Return (x, y) of the center of cell containing provided text 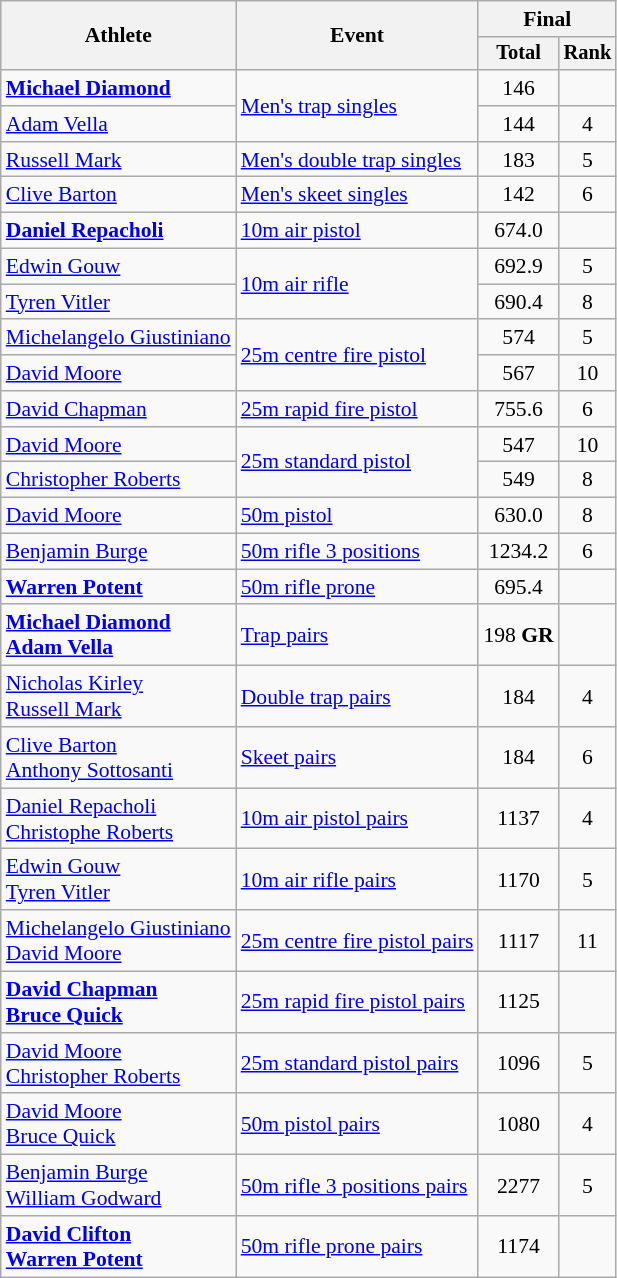
David Chapman (118, 409)
50m rifle prone (358, 587)
690.4 (518, 302)
674.0 (518, 231)
Michael Diamond (118, 88)
25m standard pistol (358, 462)
198 GR (518, 636)
183 (518, 160)
Daniel Repacholi (118, 231)
549 (518, 480)
50m rifle prone pairs (358, 1246)
Edwin Gouw (118, 267)
1174 (518, 1246)
Russell Mark (118, 160)
Clive BartonAnthony Sottosanti (118, 758)
692.9 (518, 267)
25m rapid fire pistol (358, 409)
142 (518, 195)
1096 (518, 1064)
David ChapmanBruce Quick (118, 1002)
10m air pistol (358, 231)
755.6 (518, 409)
Athlete (118, 36)
10m air pistol pairs (358, 818)
David MooreChristopher Roberts (118, 1064)
Double trap pairs (358, 696)
1234.2 (518, 552)
1117 (518, 940)
Skeet pairs (358, 758)
574 (518, 338)
Trap pairs (358, 636)
Michelangelo Giustiniano (118, 338)
11 (588, 940)
10m air rifle pairs (358, 880)
1137 (518, 818)
Total (518, 54)
630.0 (518, 516)
547 (518, 445)
Nicholas KirleyRussell Mark (118, 696)
2277 (518, 1186)
Rank (588, 54)
Edwin GouwTyren Vitler (118, 880)
1080 (518, 1124)
25m centre fire pistol pairs (358, 940)
50m pistol pairs (358, 1124)
Clive Barton (118, 195)
25m standard pistol pairs (358, 1064)
1170 (518, 880)
Benjamin Burge (118, 552)
Michelangelo GiustinianoDavid Moore (118, 940)
567 (518, 373)
146 (518, 88)
David CliftonWarren Potent (118, 1246)
Christopher Roberts (118, 480)
50m pistol (358, 516)
25m centre fire pistol (358, 356)
Daniel RepacholiChristophe Roberts (118, 818)
1125 (518, 1002)
10m air rifle (358, 284)
Event (358, 36)
Men's trap singles (358, 106)
Final (547, 19)
144 (518, 124)
David MooreBruce Quick (118, 1124)
Men's skeet singles (358, 195)
Tyren Vitler (118, 302)
Warren Potent (118, 587)
Michael DiamondAdam Vella (118, 636)
Adam Vella (118, 124)
695.4 (518, 587)
50m rifle 3 positions pairs (358, 1186)
25m rapid fire pistol pairs (358, 1002)
Benjamin BurgeWilliam Godward (118, 1186)
50m rifle 3 positions (358, 552)
Men's double trap singles (358, 160)
